Provide the [X, Y] coordinate of the cell's center where the given text is located.  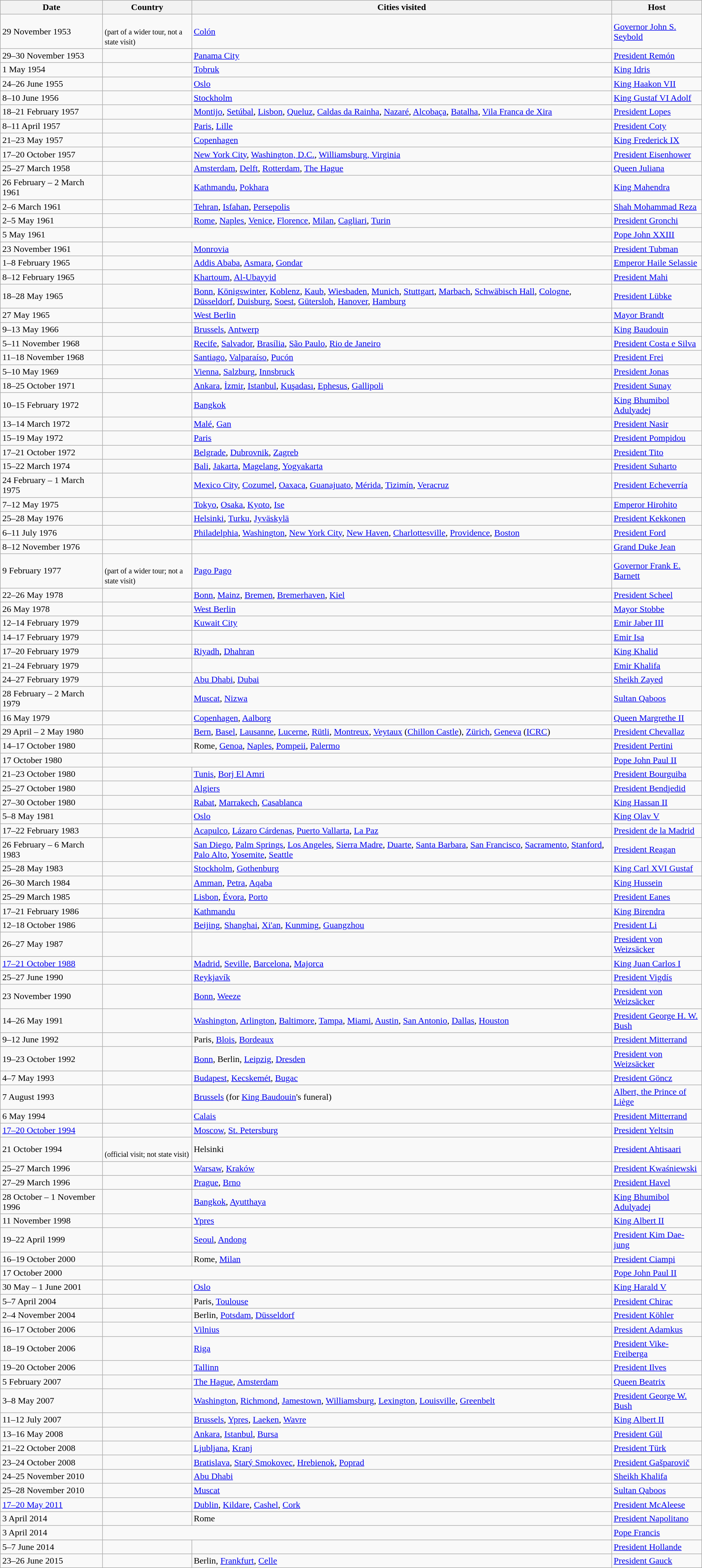
President Ilves [657, 1368]
Kathmandu, Pokhara [402, 187]
10–15 February 1972 [52, 405]
Copenhagen [402, 140]
21 October 1994 [52, 1149]
President George W. Bush [657, 1401]
Ljubljana, Kranj [402, 1448]
17–20 May 2011 [52, 1504]
19–22 April 1999 [52, 1239]
17–20 February 1979 [52, 651]
President Nasir [657, 424]
Lisbon, Évora, Porto [402, 897]
President Ciampi [657, 1259]
25–28 May 1983 [52, 869]
Pope John XXIII [657, 235]
King Haakon VII [657, 84]
President Göncz [657, 1078]
Panama City [402, 56]
Washington, Arlington, Baltimore, Tampa, Miami, Austin, San Antonio, Dallas, Houston [402, 1021]
Pope Francis [657, 1533]
Madrid, Seville, Barcelona, Majorca [402, 963]
Country [147, 7]
President Adamkus [657, 1329]
17–20 October 1994 [52, 1130]
11–18 November 1968 [52, 357]
14–17 February 1979 [52, 637]
Date [52, 7]
Tunis, Borj El Amri [402, 774]
President Scheel [657, 595]
14–26 May 1991 [52, 1021]
25–29 March 1985 [52, 897]
5 May 1961 [52, 235]
President Chirac [657, 1301]
Prague, Brno [402, 1182]
Kuwait City [402, 623]
8–10 June 1956 [52, 98]
Ankara, Istanbul, Bursa [402, 1434]
29 April – 2 May 1980 [52, 732]
President Jonas [657, 372]
Berlin, Frankfurt, Celle [402, 1561]
26 May 1978 [52, 609]
30 May – 1 June 2001 [52, 1287]
President Pertini [657, 746]
Riga [402, 1348]
23–26 June 2015 [52, 1561]
Tehran, Isfahan, Persepolis [402, 206]
President Ford [657, 533]
16–17 October 2006 [52, 1329]
President Chevallaz [657, 732]
26–27 May 1987 [52, 944]
6–11 July 1976 [52, 533]
Queen Juliana [657, 168]
Reykjavík [402, 978]
1 May 1954 [52, 70]
President Gašparovič [657, 1462]
Bangkok [402, 405]
8–12 November 1976 [52, 547]
President Gül [657, 1434]
The Hague, Amsterdam [402, 1382]
King Khalid [657, 651]
Sheikh Zayed [657, 679]
Bonn, Weeze [402, 996]
28 February – 2 March 1979 [52, 699]
President Türk [657, 1448]
President Coty [657, 126]
President Echeverría [657, 485]
17–20 October 1957 [52, 154]
24–26 June 1955 [52, 84]
18–19 October 2006 [52, 1348]
26 February – 2 March 1961 [52, 187]
Recife, Salvador, Brasília, São Paulo, Rio de Janeiro [402, 343]
Algiers [402, 788]
President Vike-Freiberga [657, 1348]
Helsinki, Turku, Jyväskylä [402, 519]
19–20 October 2006 [52, 1368]
Rome, Milan [402, 1259]
23–24 October 2008 [52, 1462]
Sheikh Khalifa [657, 1476]
Emir Khalifa [657, 665]
King Gustaf VI Adolf [657, 98]
2–6 March 1961 [52, 206]
Brussels (for King Baudouin's funeral) [402, 1097]
12–14 February 1979 [52, 623]
Paris, Toulouse [402, 1301]
25–27 June 1990 [52, 978]
Santiago, Valparaíso, Pucón [402, 357]
5 February 2007 [52, 1382]
25–27 March 1958 [52, 168]
Malé, Gan [402, 424]
14–17 October 1980 [52, 746]
25–28 May 1976 [52, 519]
President Li [657, 925]
Stockholm [402, 98]
Paris, Lille [402, 126]
6 May 1994 [52, 1116]
5–7 April 2004 [52, 1301]
Tokyo, Osaka, Kyoto, Ise [402, 505]
President Tito [657, 452]
King Juan Carlos I [657, 963]
Dublin, Kildare, Cashel, Cork [402, 1504]
Amsterdam, Delft, Rotterdam, The Hague [402, 168]
President Eanes [657, 897]
President Gronchi [657, 221]
23 November 1961 [52, 249]
9–13 May 1966 [52, 329]
President Eisenhower [657, 154]
Montijo, Setúbal, Lisbon, Queluz, Caldas da Rainha, Nazaré, Alcobaça, Batalha, Vila Franca de Xira [402, 112]
Tobruk [402, 70]
San Diego, Palm Springs, Los Angeles, Sierra Madre, Duarte, Santa Barbara, San Francisco, Sacramento, Stanford, Palo Alto, Yosemite, Seattle [402, 850]
Stockholm, Gothenburg [402, 869]
5–8 May 1981 [52, 816]
11 November 1998 [52, 1221]
Muscat, Nizwa [402, 699]
President Kwaśniewski [657, 1168]
5–11 November 1968 [52, 343]
17–21 October 1972 [52, 452]
21–22 October 2008 [52, 1448]
2–4 November 2004 [52, 1315]
Seoul, Andong [402, 1239]
Belgrade, Dubrovnik, Zagreb [402, 452]
3–8 May 2007 [52, 1401]
1–8 February 1965 [52, 263]
Ypres [402, 1221]
King Hassan II [657, 802]
Copenhagen, Aalborg [402, 718]
Calais [402, 1116]
25–27 October 1980 [52, 788]
Moscow, St. Petersburg [402, 1130]
26–30 March 1984 [52, 883]
5–10 May 1969 [52, 372]
Tallinn [402, 1368]
26 February – 6 March 1983 [52, 850]
President Costa e Silva [657, 343]
King Mahendra [657, 187]
24–27 February 1979 [52, 679]
2–5 May 1961 [52, 221]
King Hussein [657, 883]
Emperor Haile Selassie [657, 263]
Host [657, 7]
17–22 February 1983 [52, 830]
President Frei [657, 357]
25–27 March 1996 [52, 1168]
Abu Dhabi, Dubai [402, 679]
Queen Margrethe II [657, 718]
King Birendra [657, 911]
21–23 October 1980 [52, 774]
Mayor Stobbe [657, 609]
Grand Duke Jean [657, 547]
Amman, Petra, Aqaba [402, 883]
King Carl XVI Gustaf [657, 869]
Emir Jaber III [657, 623]
New York City, Washington, D.C., Williamsburg, Virginia [402, 154]
President McAleese [657, 1504]
Vienna, Salzburg, Innsbruck [402, 372]
King Frederick IX [657, 140]
King Baudouin [657, 329]
King Idris [657, 70]
22–26 May 1978 [52, 595]
27–30 October 1980 [52, 802]
25–28 November 2010 [52, 1490]
17 October 1980 [52, 760]
President Tubman [657, 249]
President Kekkonen [657, 519]
7–12 May 1975 [52, 505]
18–21 February 1957 [52, 112]
16–19 October 2000 [52, 1259]
12–18 October 1986 [52, 925]
18–28 May 1965 [52, 296]
Mexico City, Cozumel, Oaxaca, Guanajuato, Mérida, Tizimín, Veracruz [402, 485]
Berlin, Potsdam, Düsseldorf [402, 1315]
13–16 May 2008 [52, 1434]
Acapulco, Lázaro Cárdenas, Puerto Vallarta, La Paz [402, 830]
President Bourguiba [657, 774]
15–19 May 1972 [52, 438]
Rome [402, 1519]
President Ahtisaari [657, 1149]
9–12 June 1992 [52, 1040]
Kathmandu [402, 911]
Brussels, Ypres, Laeken, Wavre [402, 1420]
Governor John S. Seybold [657, 31]
9 February 1977 [52, 571]
Pago Pago [402, 571]
Rome, Naples, Venice, Florence, Milan, Cagliari, Turin [402, 221]
7 August 1993 [52, 1097]
Washington, Richmond, Jamestown, Williamsburg, Lexington, Louisville, Greenbelt [402, 1401]
16 May 1979 [52, 718]
29 November 1953 [52, 31]
Bali, Jakarta, Magelang, Yogyakarta [402, 466]
Mayor Brandt [657, 315]
President Lübke [657, 296]
President Vigdís [657, 978]
Albert, the Prince of Liège [657, 1097]
President Yeltsin [657, 1130]
Budapest, Kecskemét, Bugac [402, 1078]
11–12 July 2007 [52, 1420]
(part of a wider tour; not a state visit) [147, 571]
Cities visited [402, 7]
President George H. W. Bush [657, 1021]
17–21 February 1986 [52, 911]
Bangkok, Ayutthaya [402, 1202]
Addis Ababa, Asmara, Gondar [402, 263]
President Lopes [657, 112]
Helsinki [402, 1149]
13–14 March 1972 [52, 424]
29–30 November 1953 [52, 56]
5–7 June 2014 [52, 1547]
Khartoum, Al-Ubayyid [402, 277]
President Suharto [657, 466]
21–23 May 1957 [52, 140]
Bonn, Berlin, Leipzig, Dresden [402, 1059]
President Pompidou [657, 438]
Paris, Blois, Bordeaux [402, 1040]
Bratislava, Starý Smokovec, Hrebienok, Poprad [402, 1462]
Queen Beatrix [657, 1382]
Brussels, Antwerp [402, 329]
President Köhler [657, 1315]
Colón [402, 31]
(part of a wider tour, not a state visit) [147, 31]
8–12 February 1965 [52, 277]
Bonn, Mainz, Bremen, Bremerhaven, Kiel [402, 595]
27–29 March 1996 [52, 1182]
Emir Isa [657, 637]
Monrovia [402, 249]
President Hollande [657, 1547]
Governor Frank E. Barnett [657, 571]
President Mahi [657, 277]
Vilnius [402, 1329]
President Remón [657, 56]
24 February – 1 March 1975 [52, 485]
Paris [402, 438]
King Olav V [657, 816]
Beijing, Shanghai, Xi'an, Kunming, Guangzhou [402, 925]
President Sunay [657, 386]
18–25 October 1971 [52, 386]
15–22 March 1974 [52, 466]
17–21 October 1988 [52, 963]
President Napolitano [657, 1519]
24–25 November 2010 [52, 1476]
Abu Dhabi [402, 1476]
Ankara, İzmir, Istanbul, Kuşadası, Ephesus, Gallipoli [402, 386]
Bern, Basel, Lausanne, Lucerne, Rütli, Montreux, Veytaux (Chillon Castle), Zürich, Geneva (ICRC) [402, 732]
President de la Madrid [657, 830]
President Kim Dae-jung [657, 1239]
President Reagan [657, 850]
President Havel [657, 1182]
Shah Mohammad Reza [657, 206]
Rome, Genoa, Naples, Pompeii, Palermo [402, 746]
President Bendjedid [657, 788]
4–7 May 1993 [52, 1078]
21–24 February 1979 [52, 665]
23 November 1990 [52, 996]
Emperor Hirohito [657, 505]
28 October – 1 November 1996 [52, 1202]
King Harald V [657, 1287]
(official visit; not state visit) [147, 1149]
19–23 October 1992 [52, 1059]
17 October 2000 [52, 1273]
27 May 1965 [52, 315]
President Gauck [657, 1561]
Warsaw, Kraków [402, 1168]
Riyadh, Dhahran [402, 651]
8–11 April 1957 [52, 126]
Muscat [402, 1490]
Philadelphia, Washington, New York City, New Haven, Charlottesville, Providence, Boston [402, 533]
Rabat, Marrakech, Casablanca [402, 802]
